Determine the (x, y) coordinate at the center of the cell enclosing the given text.  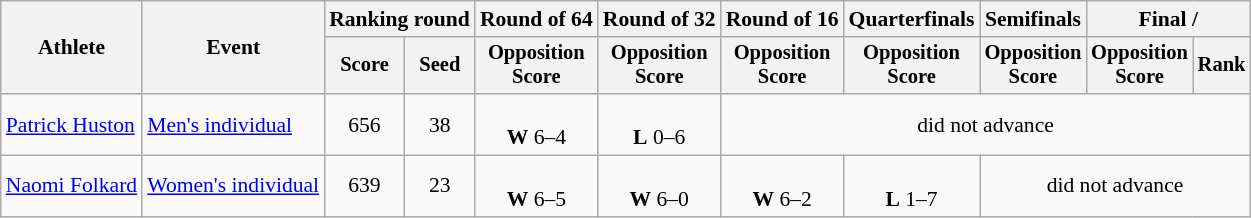
Round of 16 (782, 19)
Seed (440, 66)
W 6–5 (536, 186)
Semifinals (1034, 19)
Round of 64 (536, 19)
Final / (1168, 19)
L 1–7 (912, 186)
38 (440, 124)
Event (233, 48)
656 (364, 124)
W 6–0 (660, 186)
Ranking round (400, 19)
Women's individual (233, 186)
L 0–6 (660, 124)
Patrick Huston (72, 124)
W 6–2 (782, 186)
Men's individual (233, 124)
639 (364, 186)
Score (364, 66)
Round of 32 (660, 19)
Rank (1222, 66)
Quarterfinals (912, 19)
23 (440, 186)
Athlete (72, 48)
W 6–4 (536, 124)
Naomi Folkard (72, 186)
